Extract the [x, y] coordinate from the center of the cell holding the provided text.  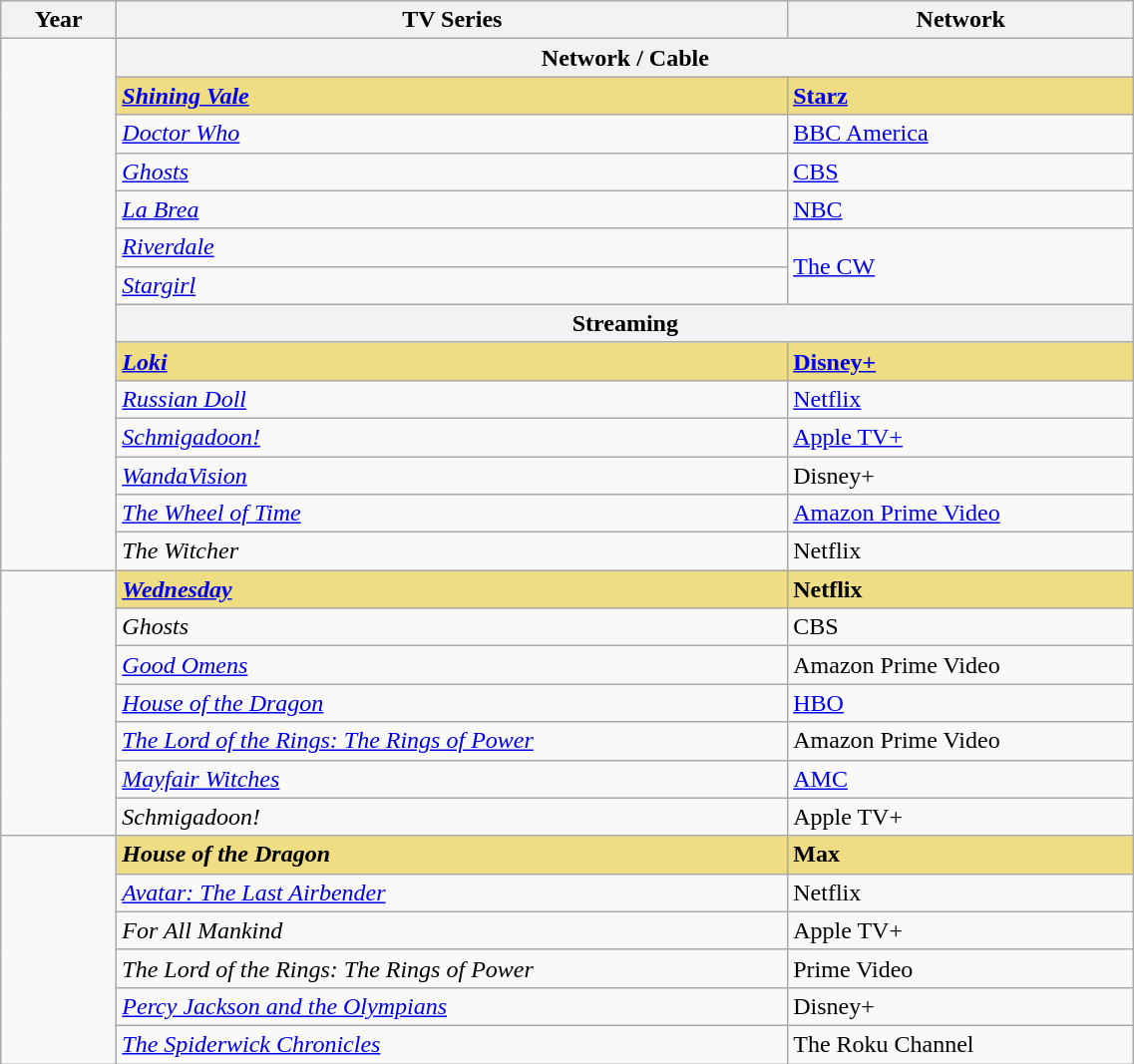
Good Omens [453, 665]
Mayfair Witches [453, 779]
Stargirl [453, 285]
Avatar: The Last Airbender [453, 892]
Prime Video [961, 968]
WandaVision [453, 476]
Shining Vale [453, 96]
AMC [961, 779]
Max [961, 855]
TV Series [453, 20]
Riverdale [453, 247]
Percy Jackson and the Olympians [453, 1006]
NBC [961, 209]
For All Mankind [453, 930]
Wednesday [453, 589]
Loki [453, 361]
La Brea [453, 209]
Year [59, 20]
The Witcher [453, 551]
The Wheel of Time [453, 514]
The Spiderwick Chronicles [453, 1044]
HBO [961, 703]
The CW [961, 266]
Network / Cable [625, 58]
The Roku Channel [961, 1044]
Starz [961, 96]
Russian Doll [453, 399]
Network [961, 20]
BBC America [961, 134]
Streaming [625, 323]
Doctor Who [453, 134]
